From the cell containing the given text, extract its center point as (x, y) coordinate. 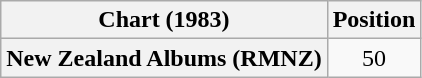
Position (374, 20)
Chart (1983) (164, 20)
New Zealand Albums (RMNZ) (164, 58)
50 (374, 58)
